Extract the (x, y) coordinate from the center of the cell holding the provided text.  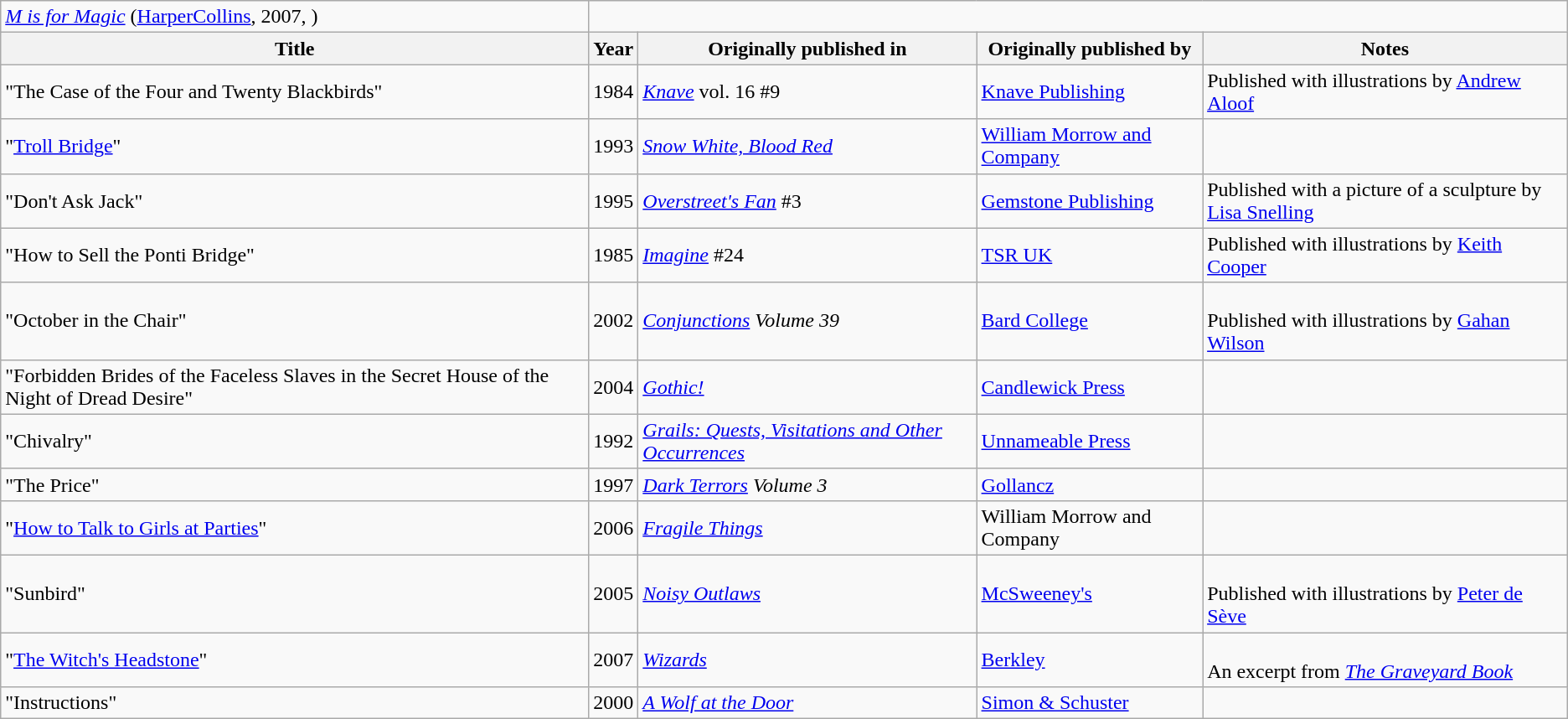
Originally published by (1090, 49)
Gollancz (1090, 484)
1997 (613, 484)
Imagine #24 (807, 255)
2007 (613, 659)
"Chivalry" (295, 441)
"Instructions" (295, 703)
Year (613, 49)
"October in the Chair" (295, 321)
Gemstone Publishing (1090, 201)
Simon & Schuster (1090, 703)
2006 (613, 528)
"The Case of the Four and Twenty Blackbirds" (295, 92)
1992 (613, 441)
Conjunctions Volume 39 (807, 321)
TSR UK (1090, 255)
Snow White, Blood Red (807, 146)
1993 (613, 146)
Grails: Quests, Visitations and Other Occurrences (807, 441)
Knave vol. 16 #9 (807, 92)
"Don't Ask Jack" (295, 201)
Gothic! (807, 387)
1985 (613, 255)
"The Witch's Headstone" (295, 659)
Unnameable Press (1090, 441)
Published with illustrations by Keith Cooper (1385, 255)
"Troll Bridge" (295, 146)
An excerpt from The Graveyard Book (1385, 659)
Published with illustrations by Gahan Wilson (1385, 321)
Title (295, 49)
Overstreet's Fan #3 (807, 201)
"Forbidden Brides of the Faceless Slaves in the Secret House of the Night of Dread Desire" (295, 387)
Knave Publishing (1090, 92)
1995 (613, 201)
Dark Terrors Volume 3 (807, 484)
1984 (613, 92)
Candlewick Press (1090, 387)
McSweeney's (1090, 593)
"How to Sell the Ponti Bridge" (295, 255)
A Wolf at the Door (807, 703)
2004 (613, 387)
"Sunbird" (295, 593)
Noisy Outlaws (807, 593)
Wizards (807, 659)
"The Price" (295, 484)
2005 (613, 593)
M is for Magic (HarperCollins, 2007, ) (295, 17)
2002 (613, 321)
Published with illustrations by Peter de Sève (1385, 593)
Fragile Things (807, 528)
Published with a picture of a sculpture by Lisa Snelling (1385, 201)
Notes (1385, 49)
Originally published in (807, 49)
2000 (613, 703)
Berkley (1090, 659)
Published with illustrations by Andrew Aloof (1385, 92)
Bard College (1090, 321)
"How to Talk to Girls at Parties" (295, 528)
